Identify which cell holds the provided text, then report its [X, Y] central coordinate. 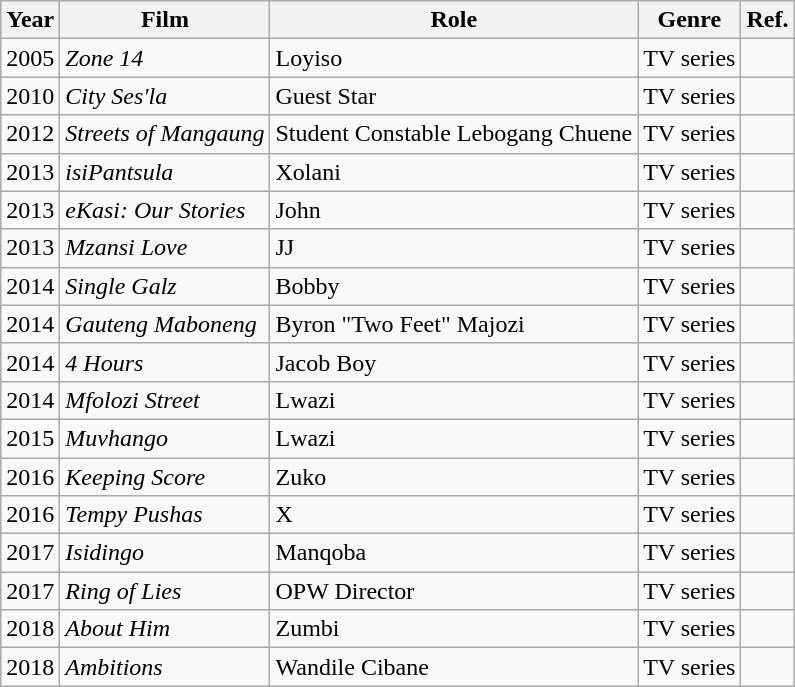
OPW Director [454, 591]
Keeping Score [165, 477]
Byron "Two Feet" Majozi [454, 324]
About Him [165, 629]
Film [165, 20]
Bobby [454, 286]
John [454, 210]
City Ses'la [165, 96]
Zumbi [454, 629]
JJ [454, 248]
Loyiso [454, 58]
Ring of Lies [165, 591]
Streets of Mangaung [165, 134]
isiPantsula [165, 172]
Muvhango [165, 438]
2005 [30, 58]
Xolani [454, 172]
Tempy Pushas [165, 515]
Single Galz [165, 286]
2012 [30, 134]
Jacob Boy [454, 362]
Zuko [454, 477]
2015 [30, 438]
Ref. [768, 20]
Gauteng Maboneng [165, 324]
4 Hours [165, 362]
eKasi: Our Stories [165, 210]
Zone 14 [165, 58]
Mfolozi Street [165, 400]
Wandile Cibane [454, 667]
Ambitions [165, 667]
Guest Star [454, 96]
Mzansi Love [165, 248]
Year [30, 20]
X [454, 515]
Isidingo [165, 553]
Role [454, 20]
Genre [690, 20]
2010 [30, 96]
Manqoba [454, 553]
Student Constable Lebogang Chuene [454, 134]
